Identify which cell holds the provided text, then report its [x, y] central coordinate. 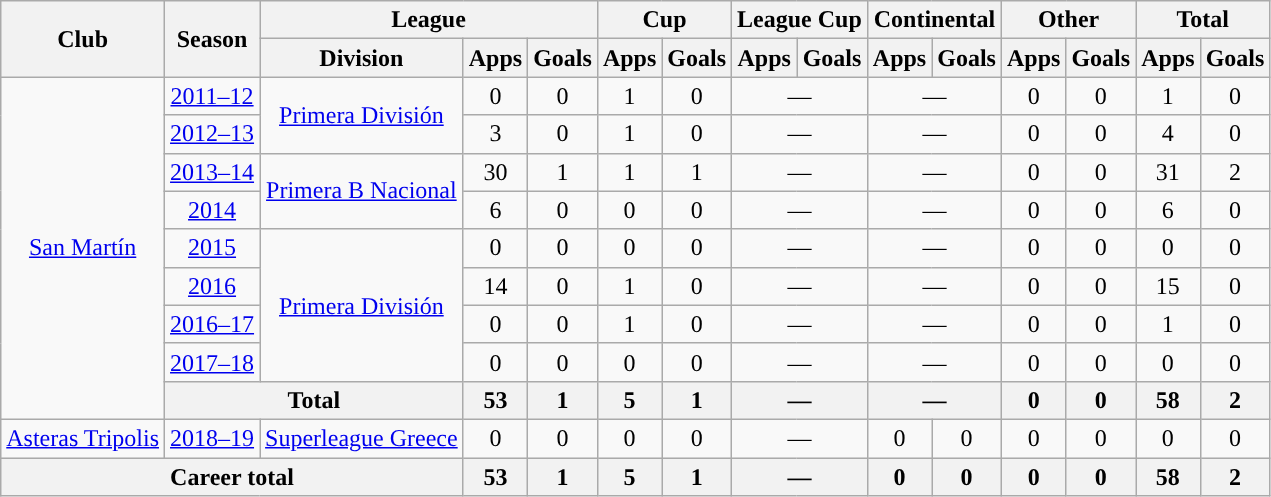
3 [495, 134]
2017–18 [212, 362]
4 [1168, 134]
30 [495, 172]
Cup [664, 20]
2016–17 [212, 324]
League [429, 20]
2011–12 [212, 96]
2012–13 [212, 134]
Season [212, 39]
League Cup [800, 20]
14 [495, 286]
Superleague Greece [362, 438]
Division [362, 58]
Continental [934, 20]
Other [1068, 20]
2014 [212, 210]
15 [1168, 286]
Club [83, 39]
2013–14 [212, 172]
San Martín [83, 248]
2015 [212, 248]
2016 [212, 286]
2018–19 [212, 438]
Asteras Tripolis [83, 438]
Career total [232, 477]
31 [1168, 172]
Primera B Nacional [362, 191]
